Provide the (X, Y) coordinate of the cell's center where the given text is located.  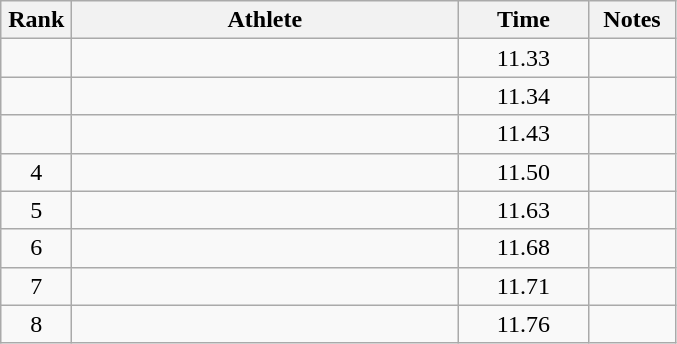
4 (36, 172)
11.33 (524, 58)
11.71 (524, 286)
11.63 (524, 210)
11.76 (524, 324)
5 (36, 210)
6 (36, 248)
7 (36, 286)
8 (36, 324)
Time (524, 20)
11.50 (524, 172)
11.34 (524, 96)
11.43 (524, 134)
11.68 (524, 248)
Athlete (265, 20)
Rank (36, 20)
Notes (632, 20)
